Detect which cell encompasses the target text, then output its (X, Y) center coordinate. 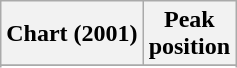
Chart (2001) (72, 34)
Peakposition (189, 34)
